Determine the [X, Y] coordinate at the center of the cell enclosing the given text.  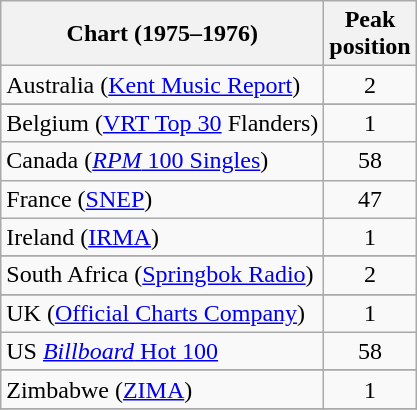
South Africa (Springbok Radio) [162, 275]
47 [370, 199]
Belgium (VRT Top 30 Flanders) [162, 123]
Zimbabwe (ZIMA) [162, 389]
Australia (Kent Music Report) [162, 85]
France (SNEP) [162, 199]
UK (Official Charts Company) [162, 313]
Chart (1975–1976) [162, 34]
US Billboard Hot 100 [162, 351]
Peakposition [370, 34]
Canada (RPM 100 Singles) [162, 161]
Ireland (IRMA) [162, 237]
